Output the (X, Y) coordinate of the center of the cell containing the given text.  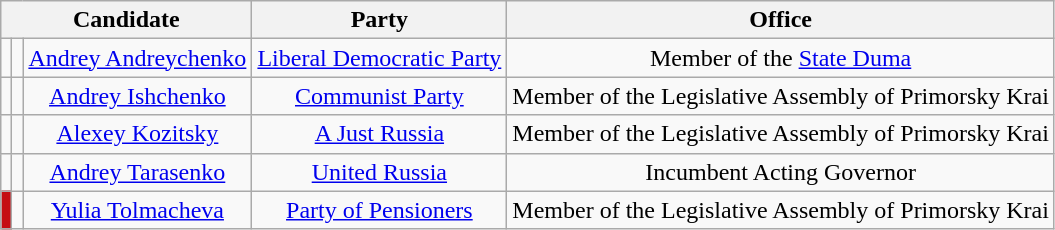
A Just Russia (380, 134)
Yulia Tolmacheva (138, 210)
Incumbent Acting Governor (781, 172)
United Russia (380, 172)
Alexey Kozitsky (138, 134)
Party (380, 20)
Office (781, 20)
Liberal Democratic Party (380, 58)
Candidate (126, 20)
Andrey Ishchenko (138, 96)
Party of Pensioners (380, 210)
Andrey Tarasenko (138, 172)
Communist Party (380, 96)
Andrey Andreychenko (138, 58)
Member of the State Duma (781, 58)
